Detect which cell encompasses the target text, then output its (X, Y) center coordinate. 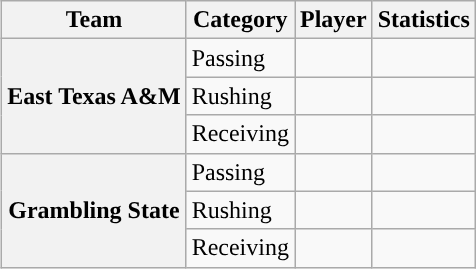
Player (333, 20)
Category (240, 20)
Grambling State (94, 210)
Team (94, 20)
East Texas A&M (94, 96)
Statistics (424, 20)
